Return [X, Y] of the center of cell containing provided text 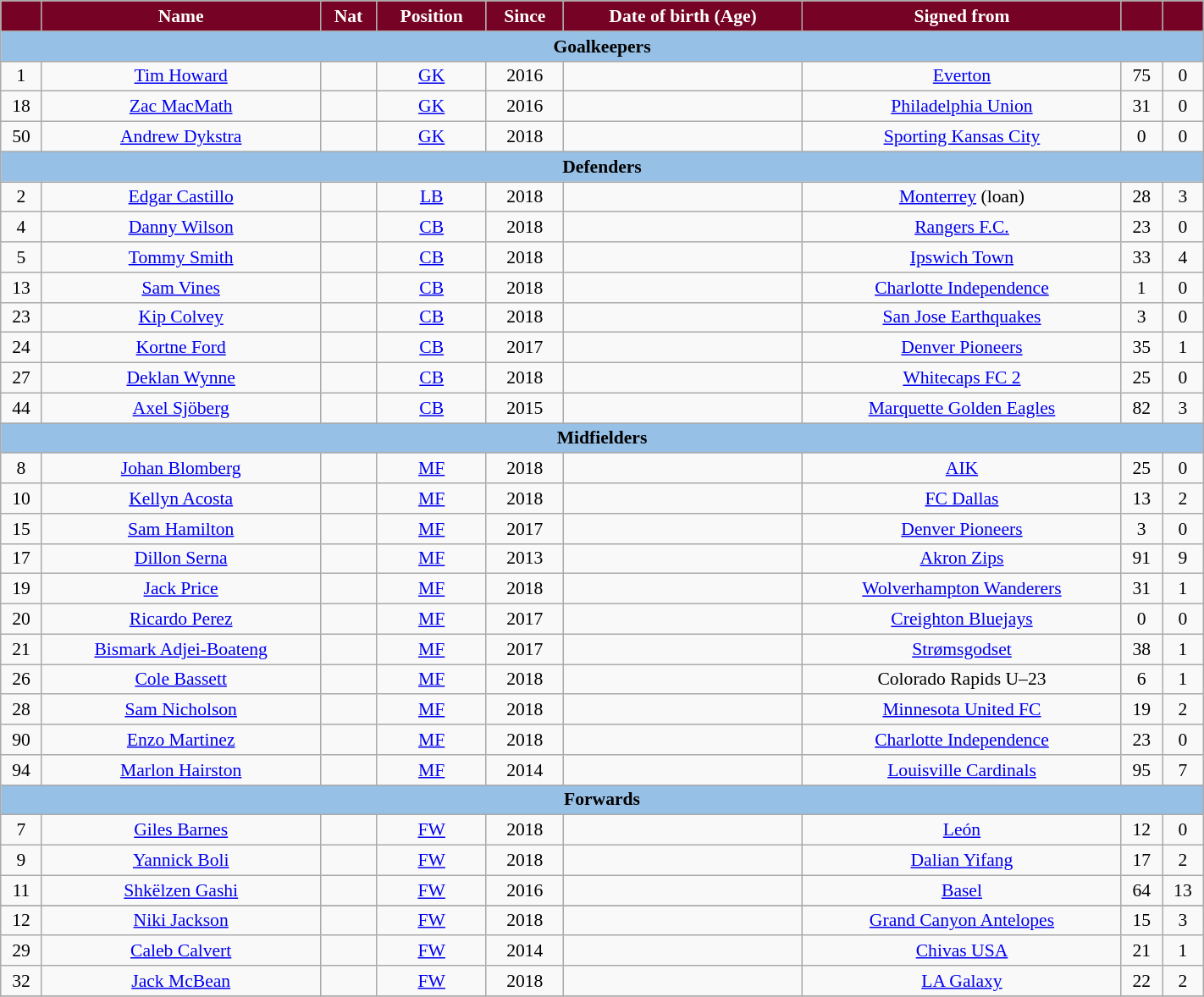
León [962, 830]
6 [1141, 680]
Caleb Calvert [181, 951]
94 [22, 770]
Grand Canyon Antelopes [962, 921]
LA Galaxy [962, 981]
90 [22, 740]
26 [22, 680]
38 [1141, 649]
Kip Colvey [181, 317]
5 [22, 257]
Enzo Martinez [181, 740]
Name [181, 16]
75 [1141, 76]
Sam Vines [181, 288]
Everton [962, 76]
10 [22, 499]
50 [22, 137]
Minnesota United FC [962, 710]
Jack McBean [181, 981]
Kortne Ford [181, 348]
LB [432, 197]
Strømsgodset [962, 649]
Nat [349, 16]
Jack Price [181, 589]
Tommy Smith [181, 257]
AIK [962, 469]
Niki Jackson [181, 921]
Signed from [962, 16]
44 [22, 408]
Midfielders [602, 438]
Danny Wilson [181, 228]
Rangers F.C. [962, 228]
32 [22, 981]
24 [22, 348]
27 [22, 378]
2015 [525, 408]
Goalkeepers [602, 47]
Marlon Hairston [181, 770]
Since [525, 16]
Deklan Wynne [181, 378]
Philadelphia Union [962, 107]
Whitecaps FC 2 [962, 378]
Date of birth (Age) [682, 16]
Shkëlzen Gashi [181, 890]
Basel [962, 890]
2013 [525, 559]
82 [1141, 408]
Tim Howard [181, 76]
Giles Barnes [181, 830]
Sam Nicholson [181, 710]
Kellyn Acosta [181, 499]
Sporting Kansas City [962, 137]
Dillon Serna [181, 559]
San Jose Earthquakes [962, 317]
Dalian Yifang [962, 861]
Louisville Cardinals [962, 770]
35 [1141, 348]
Chivas USA [962, 951]
Ricardo Perez [181, 620]
Cole Bassett [181, 680]
Ipswich Town [962, 257]
Axel Sjöberg [181, 408]
22 [1141, 981]
Monterrey (loan) [962, 197]
Yannick Boli [181, 861]
18 [22, 107]
11 [22, 890]
29 [22, 951]
Defenders [602, 167]
Bismark Adjei-Boateng [181, 649]
91 [1141, 559]
Akron Zips [962, 559]
95 [1141, 770]
20 [22, 620]
Andrew Dykstra [181, 137]
Colorado Rapids U–23 [962, 680]
Sam Hamilton [181, 529]
Position [432, 16]
Forwards [602, 800]
Edgar Castillo [181, 197]
Marquette Golden Eagles [962, 408]
Johan Blomberg [181, 469]
Wolverhampton Wanderers [962, 589]
FC Dallas [962, 499]
Zac MacMath [181, 107]
64 [1141, 890]
Creighton Bluejays [962, 620]
8 [22, 469]
33 [1141, 257]
